Scan for the cell matching the given text and deliver its [x, y] coordinate at center. 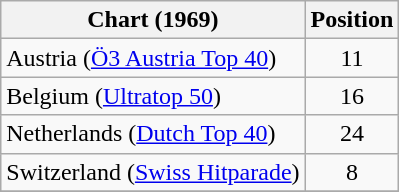
11 [352, 58]
Switzerland (Swiss Hitparade) [153, 172]
Austria (Ö3 Austria Top 40) [153, 58]
8 [352, 172]
24 [352, 134]
Netherlands (Dutch Top 40) [153, 134]
16 [352, 96]
Position [352, 20]
Belgium (Ultratop 50) [153, 96]
Chart (1969) [153, 20]
